Locate the cell with the specified text and output its (X, Y) center coordinate. 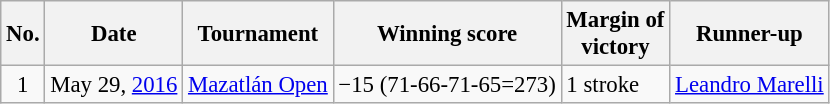
Leandro Marelli (750, 85)
−15 (71-66-71-65=273) (447, 85)
1 stroke (616, 85)
1 (23, 85)
Date (114, 34)
Mazatlán Open (258, 85)
Winning score (447, 34)
No. (23, 34)
Margin ofvictory (616, 34)
Runner-up (750, 34)
Tournament (258, 34)
May 29, 2016 (114, 85)
